For the text-containing cell, return its midpoint in (X, Y) coordinate format. 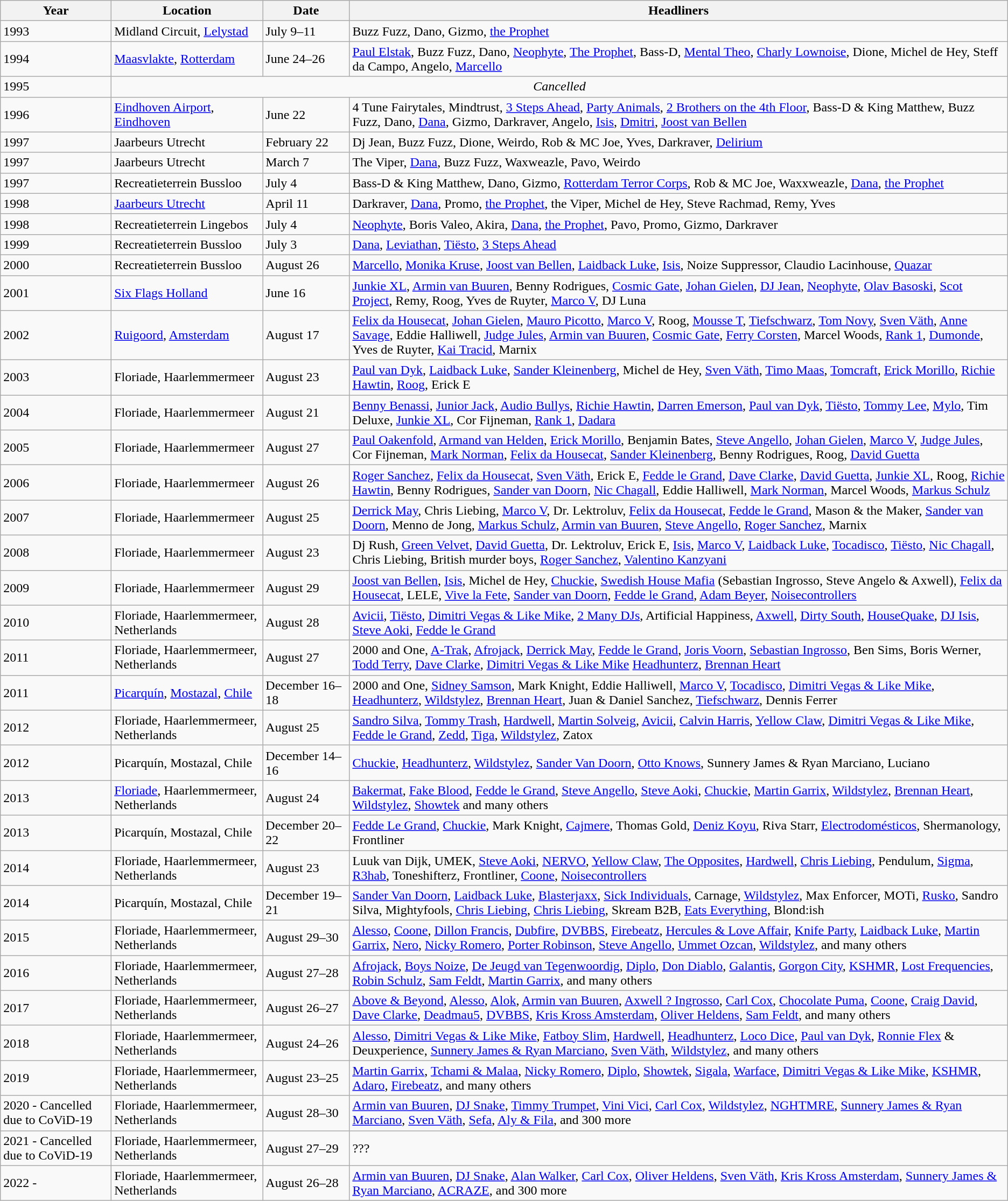
August 28 (306, 622)
Paul van Dyk, Laidback Luke, Sander Kleinenberg, Michel de Hey, Sven Väth, Timo Maas, Tomcraft, Erick Morillo, Richie Hawtin, Roog, Erick E (678, 378)
1999 (56, 244)
2010 (56, 622)
2005 (56, 448)
2017 (56, 1008)
2015 (56, 938)
2006 (56, 482)
2020 - Cancelled due to CoViD-19 (56, 1113)
August 17 (306, 335)
August 29–30 (306, 938)
Eindhoven Airport, Eindhoven (187, 114)
Headliners (678, 11)
Chuckie, Headhunterz, Wildstylez, Sander Van Doorn, Otto Knows, Sunnery James & Ryan Marciano, Luciano (678, 762)
2021 - Cancelled due to CoViD-19 (56, 1148)
Dana, Leviathan, Tiësto, 3 Steps Ahead (678, 244)
December 16–18 (306, 692)
2000 (56, 265)
June 24–26 (306, 59)
December 14–16 (306, 762)
March 7 (306, 163)
July 3 (306, 244)
2002 (56, 335)
2008 (56, 552)
1993 (56, 31)
Recreatieterrein Lingebos (187, 224)
2018 (56, 1043)
Marcello, Monika Kruse, Joost van Bellen, Laidback Luke, Isis, Noize Suppressor, Claudio Lacinhouse, Quazar (678, 265)
July 9–11 (306, 31)
2003 (56, 378)
Location (187, 11)
December 20–22 (306, 832)
2007 (56, 518)
Date (306, 11)
June 16 (306, 293)
Fedde Le Grand, Chuckie, Mark Knight, Cajmere, Thomas Gold, Deniz Koyu, Riva Starr, Electrodomésticos, Shermanology, Frontliner (678, 832)
The Viper, Dana, Buzz Fuzz, Waxweazle, Pavo, Weirdo (678, 163)
1996 (56, 114)
Ruigoord, Amsterdam (187, 335)
August 24 (306, 798)
Dj Jean, Buzz Fuzz, Dione, Weirdo, Rob & MC Joe, Yves, Darkraver, Delirium (678, 142)
August 27–29 (306, 1148)
Avicii, Tiësto, Dimitri Vegas & Like Mike, 2 Many DJs, Artificial Happiness, Axwell, Dirty South, HouseQuake, DJ Isis, Steve Aoki, Fedde le Grand (678, 622)
Paul Elstak, Buzz Fuzz, Dano, Neophyte, The Prophet, Bass-D, Mental Theo, Charly Lownoise, Dione, Michel de Hey, Steff da Campo, Angelo, Marcello (678, 59)
Cancelled (560, 87)
2019 (56, 1078)
June 22 (306, 114)
August 24–26 (306, 1043)
2004 (56, 412)
Darkraver, Dana, Promo, the Prophet, the Viper, Michel de Hey, Steve Rachmad, Remy, Yves (678, 203)
2009 (56, 588)
Year (56, 11)
2016 (56, 973)
August 29 (306, 588)
August 28–30 (306, 1113)
August 21 (306, 412)
Six Flags Holland (187, 293)
Buzz Fuzz, Dano, Gizmo, the Prophet (678, 31)
April 11 (306, 203)
2001 (56, 293)
2022 - (56, 1183)
Maasvlakte, Rotterdam (187, 59)
Martin Garrix, Tchami & Malaa, Nicky Romero, Diplo, Showtek, Sigala, Warface, Dimitri Vegas & Like Mike, KSHMR, Adaro, Firebeatz, and many others (678, 1078)
Midland Circuit, Lelystad (187, 31)
August 27–28 (306, 973)
August 23–25 (306, 1078)
1994 (56, 59)
Neophyte, Boris Valeo, Akira, Dana, the Prophet, Pavo, Promo, Gizmo, Darkraver (678, 224)
1995 (56, 87)
Bass-D & King Matthew, Dano, Gizmo, Rotterdam Terror Corps, Rob & MC Joe, Waxxweazle, Dana, the Prophet (678, 183)
February 22 (306, 142)
August 26–28 (306, 1183)
December 19–21 (306, 903)
??? (678, 1148)
August 26–27 (306, 1008)
